Identify which cell holds the provided text, then report its (x, y) central coordinate. 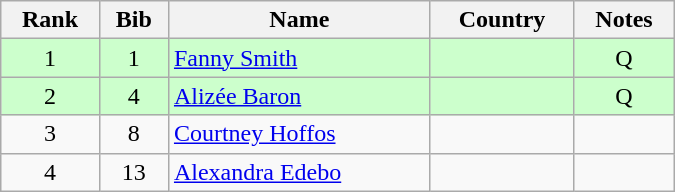
Notes (624, 20)
Alizée Baron (299, 96)
Alexandra Edebo (299, 172)
Courtney Hoffos (299, 134)
8 (134, 134)
3 (50, 134)
Fanny Smith (299, 58)
Rank (50, 20)
Country (502, 20)
2 (50, 96)
Name (299, 20)
13 (134, 172)
Bib (134, 20)
